Provide the [x, y] coordinate of the cell's center where the given text is located.  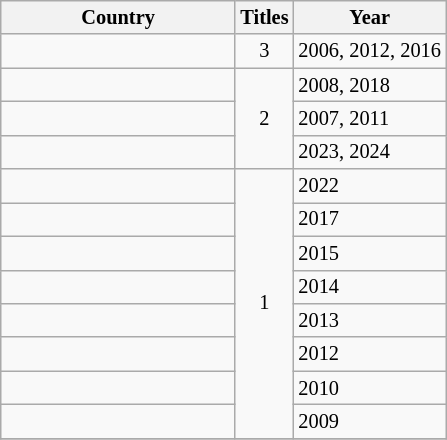
2007, 2011 [369, 118]
Country [118, 17]
2 [264, 118]
2008, 2018 [369, 85]
2012 [369, 354]
2013 [369, 320]
2015 [369, 253]
2017 [369, 219]
2014 [369, 287]
Year [369, 17]
Titles [264, 17]
2023, 2024 [369, 152]
2010 [369, 388]
3 [264, 51]
2022 [369, 186]
1 [264, 304]
2009 [369, 421]
2006, 2012, 2016 [369, 51]
